Extract the [x, y] coordinate from the center of the cell holding the provided text.  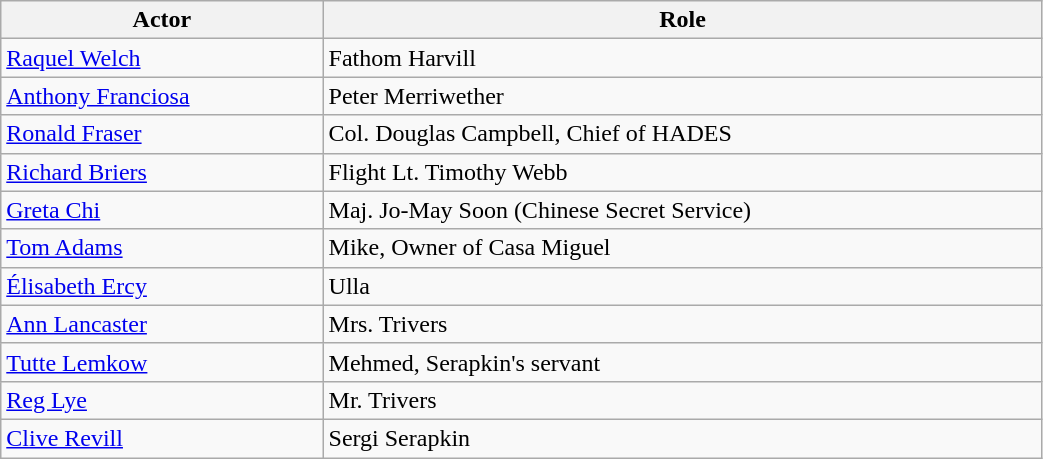
Greta Chi [162, 210]
Sergi Serapkin [682, 438]
Maj. Jo-May Soon (Chinese Secret Service) [682, 210]
Peter Merriwether [682, 96]
Reg Lye [162, 400]
Raquel Welch [162, 58]
Élisabeth Ercy [162, 286]
Ronald Fraser [162, 134]
Ulla [682, 286]
Ann Lancaster [162, 324]
Tom Adams [162, 248]
Actor [162, 20]
Mr. Trivers [682, 400]
Col. Douglas Campbell, Chief of HADES [682, 134]
Anthony Franciosa [162, 96]
Role [682, 20]
Clive Revill [162, 438]
Tutte Lemkow [162, 362]
Mehmed, Serapkin's servant [682, 362]
Mike, Owner of Casa Miguel [682, 248]
Mrs. Trivers [682, 324]
Fathom Harvill [682, 58]
Richard Briers [162, 172]
Flight Lt. Timothy Webb [682, 172]
